Extract the (x, y) coordinate from the center of the cell holding the provided text.  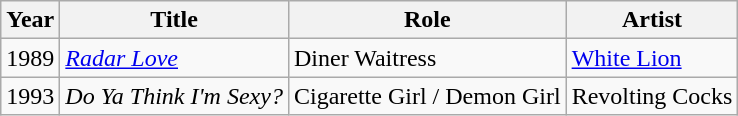
Diner Waitress (427, 58)
Role (427, 20)
1989 (30, 58)
Artist (652, 20)
Cigarette Girl / Demon Girl (427, 96)
Year (30, 20)
Revolting Cocks (652, 96)
1993 (30, 96)
Do Ya Think I'm Sexy? (174, 96)
Title (174, 20)
White Lion (652, 58)
Radar Love (174, 58)
